Extract the [x, y] coordinate from the center of the cell holding the provided text.  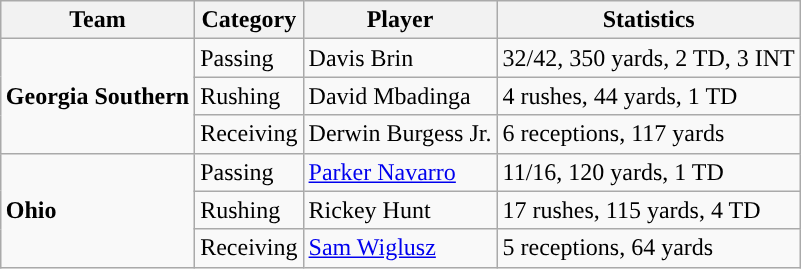
11/16, 120 yards, 1 TD [648, 172]
Sam Wiglusz [400, 248]
Derwin Burgess Jr. [400, 134]
Ohio [97, 210]
Rickey Hunt [400, 210]
Team [97, 20]
5 receptions, 64 yards [648, 248]
Statistics [648, 20]
Davis Brin [400, 58]
Parker Navarro [400, 172]
6 receptions, 117 yards [648, 134]
Category [249, 20]
David Mbadinga [400, 96]
32/42, 350 yards, 2 TD, 3 INT [648, 58]
4 rushes, 44 yards, 1 TD [648, 96]
17 rushes, 115 yards, 4 TD [648, 210]
Georgia Southern [97, 96]
Player [400, 20]
